Output the (X, Y) coordinate of the center of the cell containing the given text.  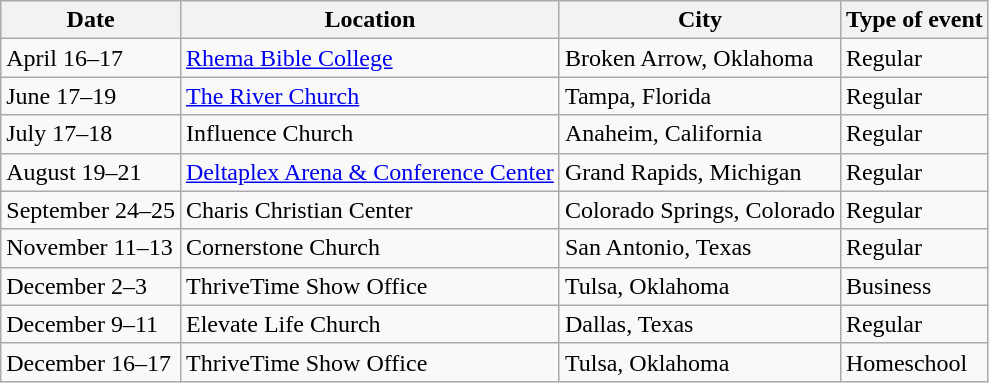
Influence Church (370, 134)
Colorado Springs, Colorado (700, 210)
Homeschool (914, 362)
November 11–13 (91, 248)
San Antonio, Texas (700, 248)
September 24–25 (91, 210)
Tampa, Florida (700, 96)
Location (370, 20)
December 9–11 (91, 324)
Business (914, 286)
June 17–19 (91, 96)
Cornerstone Church (370, 248)
Rhema Bible College (370, 58)
Type of event (914, 20)
Dallas, Texas (700, 324)
December 2–3 (91, 286)
April 16–17 (91, 58)
Anaheim, California (700, 134)
July 17–18 (91, 134)
City (700, 20)
The River Church (370, 96)
Elevate Life Church (370, 324)
Deltaplex Arena & Conference Center (370, 172)
December 16–17 (91, 362)
Broken Arrow, Oklahoma (700, 58)
Charis Christian Center (370, 210)
August 19–21 (91, 172)
Date (91, 20)
Grand Rapids, Michigan (700, 172)
